Return the [X, Y] coordinate for the center point of the cell that contains the specified text.  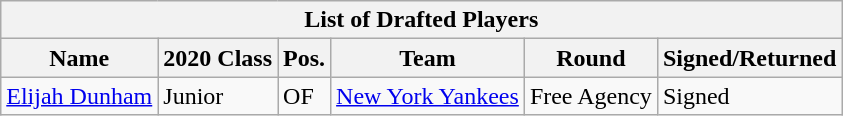
Junior [218, 96]
Team [428, 58]
Signed [749, 96]
New York Yankees [428, 96]
Pos. [304, 58]
OF [304, 96]
2020 Class [218, 58]
List of Drafted Players [422, 20]
Round [590, 58]
Signed/Returned [749, 58]
Name [80, 58]
Elijah Dunham [80, 96]
Free Agency [590, 96]
